Output the (x, y) coordinate of the center of the cell containing the given text.  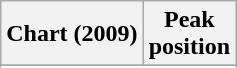
Chart (2009) (72, 34)
Peak position (189, 34)
